Scan for the cell matching the given text and deliver its [X, Y] coordinate at center. 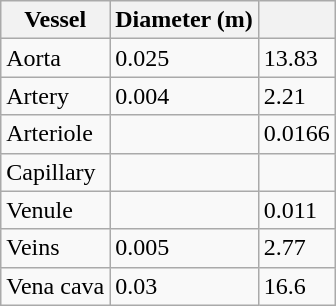
Arteriole [56, 134]
Vena cava [56, 286]
16.6 [296, 286]
Artery [56, 96]
Aorta [56, 58]
0.005 [184, 248]
0.0166 [296, 134]
Veins [56, 248]
Vessel [56, 20]
2.21 [296, 96]
2.77 [296, 248]
Capillary [56, 172]
Diameter (m) [184, 20]
0.03 [184, 286]
Venule [56, 210]
0.011 [296, 210]
0.004 [184, 96]
13.83 [296, 58]
0.025 [184, 58]
